Determine the (x, y) coordinate at the center of the cell enclosing the given text.  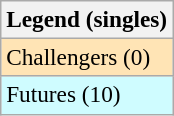
Legend (singles) (87, 19)
Challengers (0) (87, 57)
Futures (10) (87, 95)
